Determine the [x, y] coordinate at the center of the cell enclosing the given text.  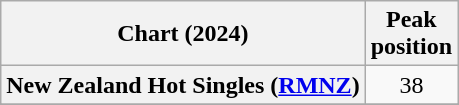
38 [411, 85]
Chart (2024) [183, 34]
Peakposition [411, 34]
New Zealand Hot Singles (RMNZ) [183, 85]
